Find where the given text appears and provide that cell's center as (x, y) coordinate. 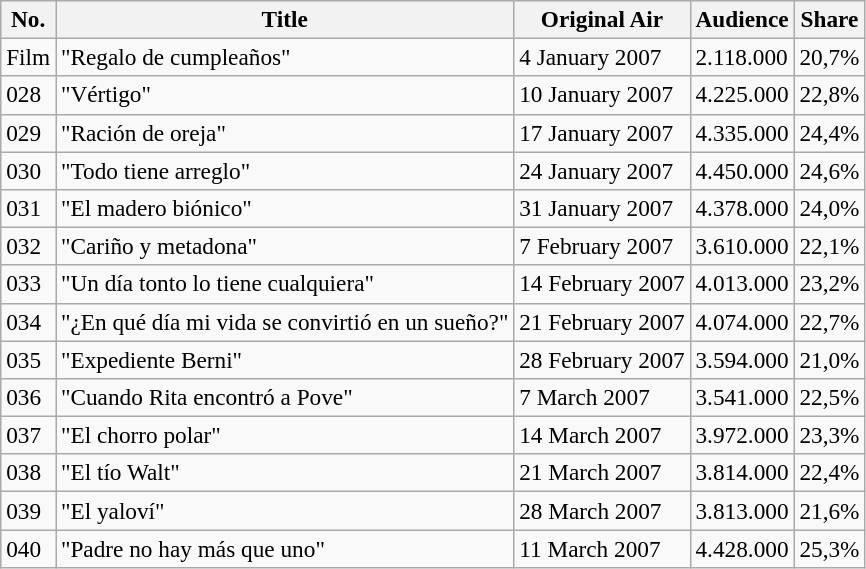
"El tío Walt" (285, 473)
036 (28, 397)
28 February 2007 (602, 359)
22,8% (830, 95)
Share (830, 19)
038 (28, 473)
Original Air (602, 19)
3.814.000 (742, 473)
23,2% (830, 284)
4.428.000 (742, 548)
"El yaloví" (285, 510)
21 March 2007 (602, 473)
"Todo tiene arreglo" (285, 170)
Audience (742, 19)
7 March 2007 (602, 397)
3.972.000 (742, 435)
034 (28, 322)
22,4% (830, 473)
"Vértigo" (285, 95)
3.813.000 (742, 510)
17 January 2007 (602, 133)
24 January 2007 (602, 170)
24,4% (830, 133)
032 (28, 246)
"El chorro polar" (285, 435)
033 (28, 284)
030 (28, 170)
4.378.000 (742, 208)
22,1% (830, 246)
4.450.000 (742, 170)
14 February 2007 (602, 284)
21,6% (830, 510)
"Ración de oreja" (285, 133)
"El madero biónico" (285, 208)
2.118.000 (742, 57)
25,3% (830, 548)
3.610.000 (742, 246)
7 February 2007 (602, 246)
039 (28, 510)
"Un día tonto lo tiene cualquiera" (285, 284)
24,6% (830, 170)
"Regalo de cumpleaños" (285, 57)
21 February 2007 (602, 322)
4.074.000 (742, 322)
3.594.000 (742, 359)
4.335.000 (742, 133)
10 January 2007 (602, 95)
14 March 2007 (602, 435)
31 January 2007 (602, 208)
"¿En qué día mi vida se convirtió en un sueño?" (285, 322)
28 March 2007 (602, 510)
"Padre no hay más que uno" (285, 548)
No. (28, 19)
"Expediente Berni" (285, 359)
3.541.000 (742, 397)
22,5% (830, 397)
4 January 2007 (602, 57)
035 (28, 359)
22,7% (830, 322)
037 (28, 435)
Film (28, 57)
031 (28, 208)
"Cuando Rita encontró a Pove" (285, 397)
"Cariño y metadona" (285, 246)
029 (28, 133)
028 (28, 95)
4.225.000 (742, 95)
11 March 2007 (602, 548)
24,0% (830, 208)
040 (28, 548)
4.013.000 (742, 284)
20,7% (830, 57)
21,0% (830, 359)
23,3% (830, 435)
Title (285, 19)
